Pinpoint the cell where the given text exists, returning its (X, Y) midpoint coordinate. 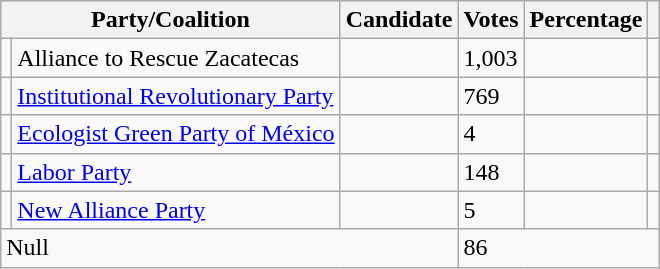
148 (491, 172)
4 (491, 134)
Votes (491, 20)
Percentage (586, 20)
Candidate (399, 20)
Ecologist Green Party of México (176, 134)
Labor Party (176, 172)
Alliance to Rescue Zacatecas (176, 58)
New Alliance Party (176, 210)
5 (491, 210)
Party/Coalition (170, 20)
Institutional Revolutionary Party (176, 96)
Null (230, 248)
769 (491, 96)
86 (558, 248)
1,003 (491, 58)
